Capture the cell that displays the provided text and extract its (X, Y) central coordinate. 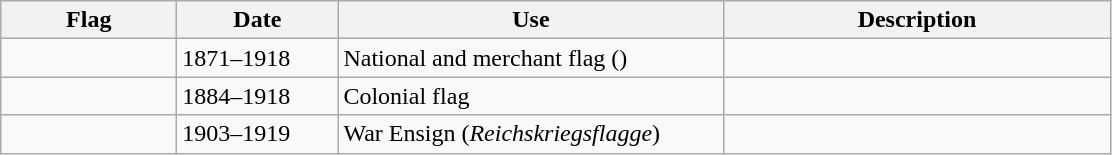
National and merchant flag () (531, 58)
Date (258, 20)
Description (917, 20)
Colonial flag (531, 96)
1903–1919 (258, 134)
1871–1918 (258, 58)
Use (531, 20)
1884–1918 (258, 96)
Flag (89, 20)
War Ensign (Reichskriegsflagge) (531, 134)
